Provide the (x, y) coordinate of the cell's center where the given text is located.  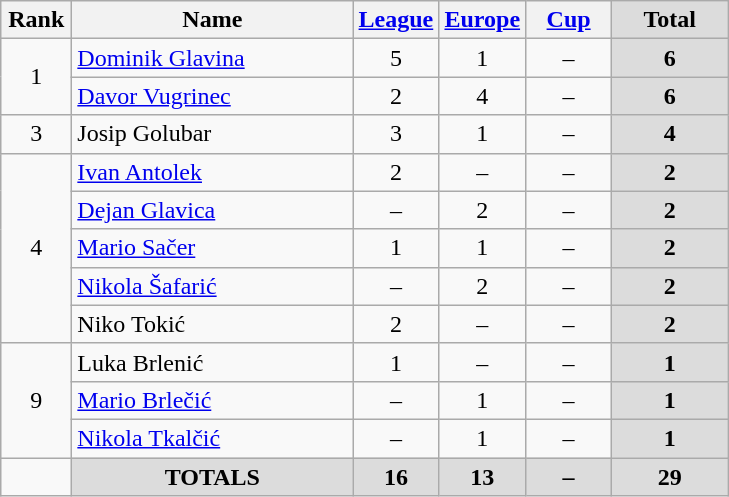
League (396, 20)
29 (670, 477)
Ivan Antolek (212, 172)
16 (396, 477)
Mario Sačer (212, 248)
TOTALS (212, 477)
Name (212, 20)
Nikola Tkalčić (212, 438)
Cup (569, 20)
Europe (482, 20)
Mario Brlečić (212, 400)
Nikola Šafarić (212, 286)
Davor Vugrinec (212, 96)
Niko Tokić (212, 324)
13 (482, 477)
Total (670, 20)
9 (36, 400)
Rank (36, 20)
5 (396, 58)
Josip Golubar (212, 134)
Luka Brlenić (212, 362)
Dominik Glavina (212, 58)
Dejan Glavica (212, 210)
